Extract the [X, Y] coordinate from the center of the cell holding the provided text.  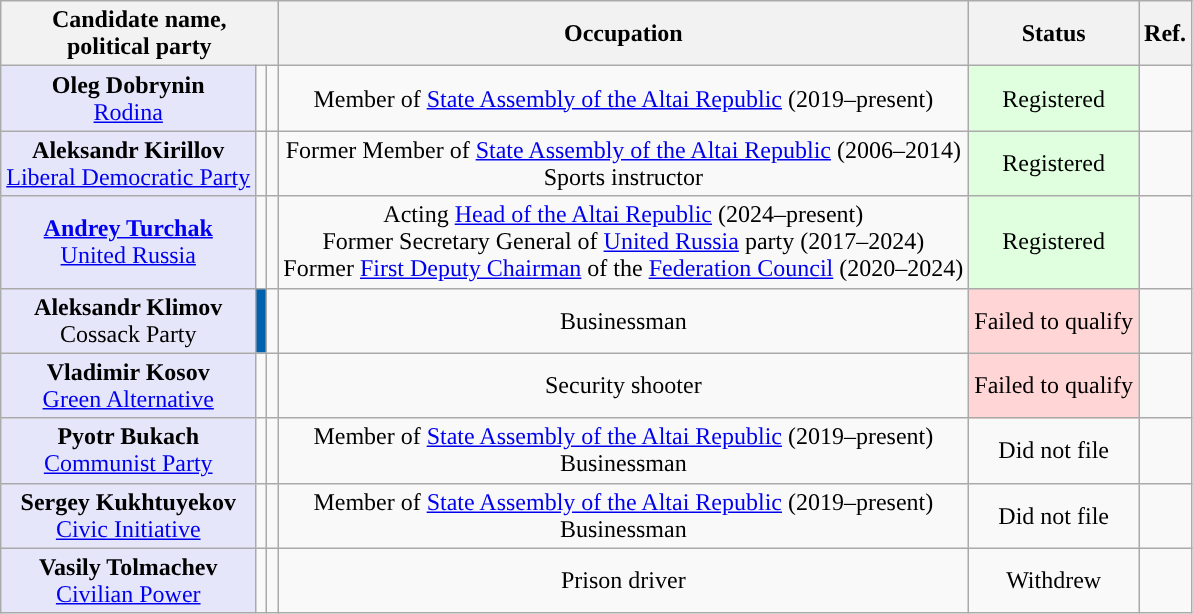
Aleksandr KirillovLiberal Democratic Party [128, 164]
Member of State Assembly of the Altai Republic (2019–present) [624, 98]
Withdrew [1054, 580]
Vasily TolmachevCivilian Power [128, 580]
Vladimir KosovGreen Alternative [128, 386]
Sergey KukhtuyekovCivic Initiative [128, 516]
Status [1054, 34]
Andrey TurchakUnited Russia [128, 242]
Pyotr BukachCommunist Party [128, 450]
Aleksandr KlimovCossack Party [128, 320]
Former Member of State Assembly of the Altai Republic (2006–2014)Sports instructor [624, 164]
Prison driver [624, 580]
Occupation [624, 34]
Security shooter [624, 386]
Oleg DobryninRodina [128, 98]
Candidate name,political party [140, 34]
Ref. [1166, 34]
Businessman [624, 320]
